For the text-containing cell, return its midpoint in (X, Y) coordinate format. 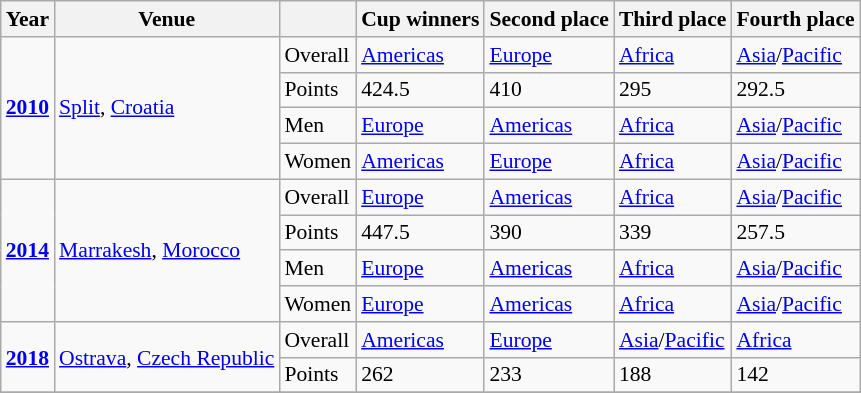
Ostrava, Czech Republic (166, 358)
2018 (28, 358)
Marrakesh, Morocco (166, 250)
233 (548, 375)
295 (672, 90)
410 (548, 90)
2014 (28, 250)
390 (548, 233)
262 (420, 375)
Venue (166, 19)
Cup winners (420, 19)
257.5 (795, 233)
Split, Croatia (166, 108)
2010 (28, 108)
339 (672, 233)
292.5 (795, 90)
Second place (548, 19)
424.5 (420, 90)
Fourth place (795, 19)
447.5 (420, 233)
142 (795, 375)
Year (28, 19)
Third place (672, 19)
188 (672, 375)
